Provide the [X, Y] coordinate of the cell's center where the given text is located.  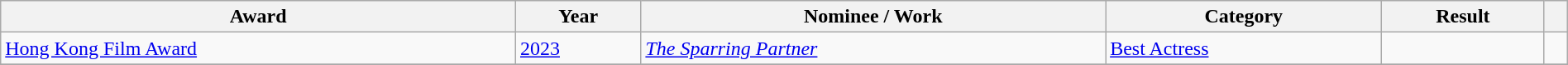
2023 [577, 48]
Result [1463, 17]
Category [1244, 17]
Award [258, 17]
Nominee / Work [873, 17]
Hong Kong Film Award [258, 48]
The Sparring Partner [873, 48]
Best Actress [1244, 48]
Year [577, 17]
